From the cell containing the given text, extract its center point as [x, y] coordinate. 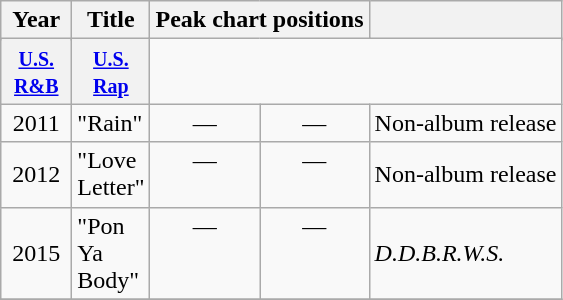
Peak chart positions [260, 20]
2012 [36, 174]
"Love Letter" [111, 174]
D.D.B.R.W.S. [466, 253]
"Pon Ya Body" [111, 253]
Title [111, 20]
U.S. R&B [36, 72]
Year [36, 20]
2011 [36, 123]
"Rain" [111, 123]
U.S. Rap [111, 72]
2015 [36, 253]
